Search for the cell housing the specified text and yield its [X, Y] center coordinate. 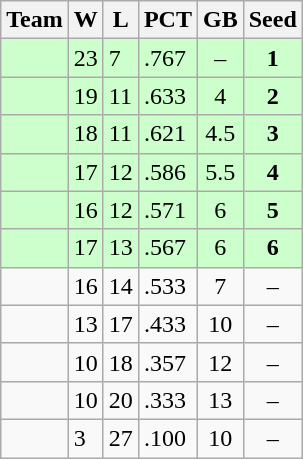
.357 [168, 362]
4.5 [220, 134]
19 [86, 96]
5.5 [220, 172]
.633 [168, 96]
20 [120, 400]
.533 [168, 286]
Seed [272, 20]
.767 [168, 58]
.571 [168, 210]
2 [272, 96]
.100 [168, 438]
.567 [168, 248]
GB [220, 20]
27 [120, 438]
L [120, 20]
23 [86, 58]
PCT [168, 20]
.586 [168, 172]
.433 [168, 324]
Team [35, 20]
W [86, 20]
.333 [168, 400]
.621 [168, 134]
14 [120, 286]
5 [272, 210]
1 [272, 58]
